For the text-containing cell, return its midpoint in (X, Y) coordinate format. 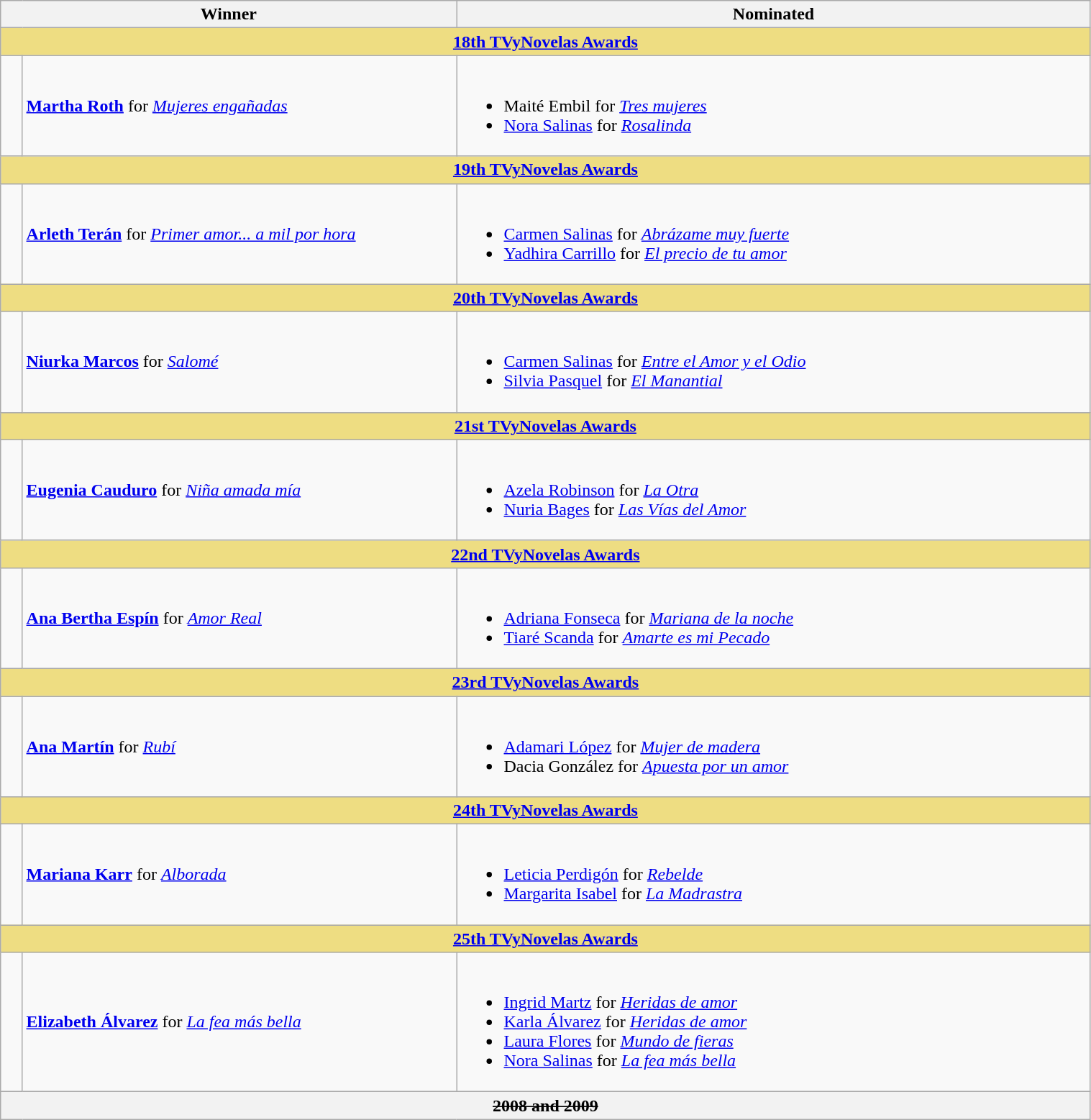
Ingrid Martz for Heridas de amorKarla Álvarez for Heridas de amorLaura Flores for Mundo de fierasNora Salinas for La fea más bella (774, 1022)
Carmen Salinas for Entre el Amor y el OdioSilvia Pasquel for El Manantial (774, 362)
22nd TVyNovelas Awards (545, 554)
Winner (229, 14)
23rd TVyNovelas Awards (545, 682)
19th TVyNovelas Awards (545, 170)
20th TVyNovelas Awards (545, 298)
2008 and 2009 (545, 1106)
Niurka Marcos for Salomé (239, 362)
Ana Bertha Espín for Amor Real (239, 618)
Adriana Fonseca for Mariana de la nocheTiaré Scanda for Amarte es mi Pecado (774, 618)
Azela Robinson for La OtraNuria Bages for Las Vías del Amor (774, 490)
Elizabeth Álvarez for La fea más bella (239, 1022)
Ana Martín for Rubí (239, 747)
18th TVyNovelas Awards (545, 42)
Eugenia Cauduro for Niña amada mía (239, 490)
Carmen Salinas for Abrázame muy fuerteYadhira Carrillo for El precio de tu amor (774, 234)
Maité Embil for Tres mujeresNora Salinas for Rosalinda (774, 106)
24th TVyNovelas Awards (545, 811)
Mariana Karr for Alborada (239, 875)
Adamari López for Mujer de maderaDacia González for Apuesta por un amor (774, 747)
Arleth Terán for Primer amor... a mil por hora (239, 234)
Martha Roth for Mujeres engañadas (239, 106)
25th TVyNovelas Awards (545, 939)
Leticia Perdigón for RebeldeMargarita Isabel for La Madrastra (774, 875)
Nominated (774, 14)
21st TVyNovelas Awards (545, 426)
